Scan for the cell matching the given text and deliver its [X, Y] coordinate at center. 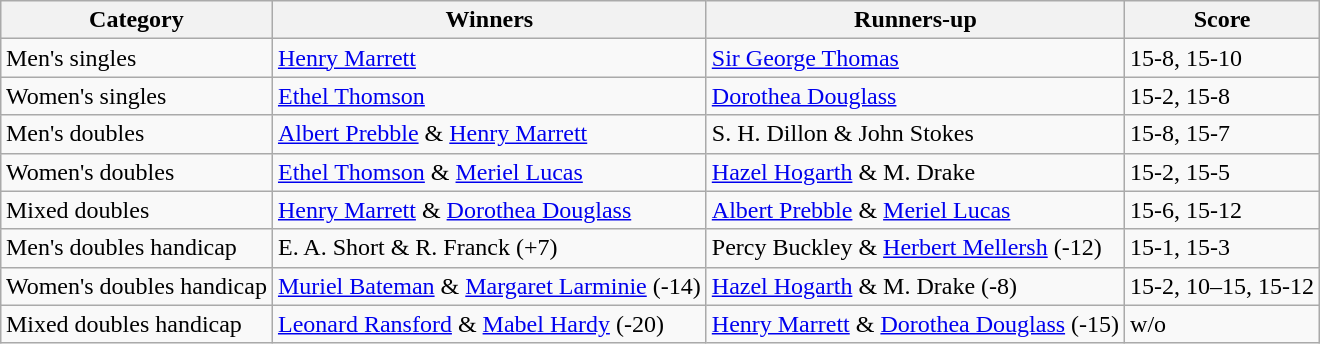
15-2, 10–15, 15-12 [1222, 286]
Women's singles [136, 96]
15-2, 15-8 [1222, 96]
Percy Buckley & Herbert Mellersh (-12) [915, 248]
Men's doubles [136, 134]
Score [1222, 20]
Mixed doubles handicap [136, 324]
Henry Marrett [489, 58]
Hazel Hogarth & M. Drake [915, 172]
E. A. Short & R. Franck (+7) [489, 248]
Leonard Ransford & Mabel Hardy (-20) [489, 324]
Albert Prebble & Meriel Lucas [915, 210]
Women's doubles [136, 172]
Men's doubles handicap [136, 248]
Men's singles [136, 58]
Winners [489, 20]
15-1, 15-3 [1222, 248]
Henry Marrett & Dorothea Douglass [489, 210]
Ethel Thomson [489, 96]
Runners-up [915, 20]
Dorothea Douglass [915, 96]
Ethel Thomson & Meriel Lucas [489, 172]
w/o [1222, 324]
Mixed doubles [136, 210]
S. H. Dillon & John Stokes [915, 134]
15-2, 15-5 [1222, 172]
Muriel Bateman & Margaret Larminie (-14) [489, 286]
15-6, 15-12 [1222, 210]
Category [136, 20]
Albert Prebble & Henry Marrett [489, 134]
15-8, 15-7 [1222, 134]
15-8, 15-10 [1222, 58]
Women's doubles handicap [136, 286]
Hazel Hogarth & M. Drake (-8) [915, 286]
Sir George Thomas [915, 58]
Henry Marrett & Dorothea Douglass (-15) [915, 324]
